Capture the cell that displays the provided text and extract its (X, Y) central coordinate. 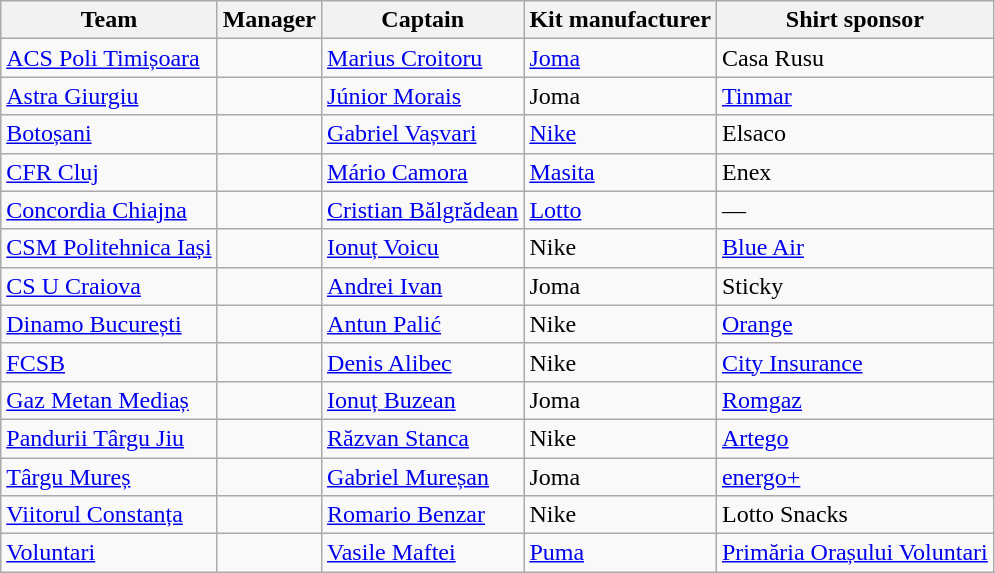
Tinmar (854, 96)
Antun Palić (423, 324)
Cristian Bălgrădean (423, 210)
CS U Craiova (109, 286)
Blue Air (854, 248)
Voluntari (109, 553)
ACS Poli Timișoara (109, 58)
Captain (423, 20)
Vasile Maftei (423, 553)
Elsaco (854, 134)
Gabriel Vașvari (423, 134)
Kit manufacturer (620, 20)
Júnior Morais (423, 96)
Romario Benzar (423, 515)
Ionuț Voicu (423, 248)
Masita (620, 172)
Shirt sponsor (854, 20)
Răzvan Stanca (423, 438)
Artego (854, 438)
CSM Politehnica Iași (109, 248)
Pandurii Târgu Jiu (109, 438)
— (854, 210)
Marius Croitoru (423, 58)
Puma (620, 553)
Sticky (854, 286)
Orange (854, 324)
Gaz Metan Mediaș (109, 400)
Ionuț Buzean (423, 400)
Team (109, 20)
Viitorul Constanța (109, 515)
Dinamo București (109, 324)
Romgaz (854, 400)
Botoșani (109, 134)
Lotto (620, 210)
Lotto Snacks (854, 515)
City Insurance (854, 362)
energo+ (854, 477)
CFR Cluj (109, 172)
Mário Camora (423, 172)
Primăria Orașului Voluntari (854, 553)
Manager (269, 20)
Andrei Ivan (423, 286)
Denis Alibec (423, 362)
FCSB (109, 362)
Astra Giurgiu (109, 96)
Casa Rusu (854, 58)
Concordia Chiajna (109, 210)
Enex (854, 172)
Târgu Mureș (109, 477)
Gabriel Mureșan (423, 477)
